Find where the given text appears and provide that cell's center as (X, Y) coordinate. 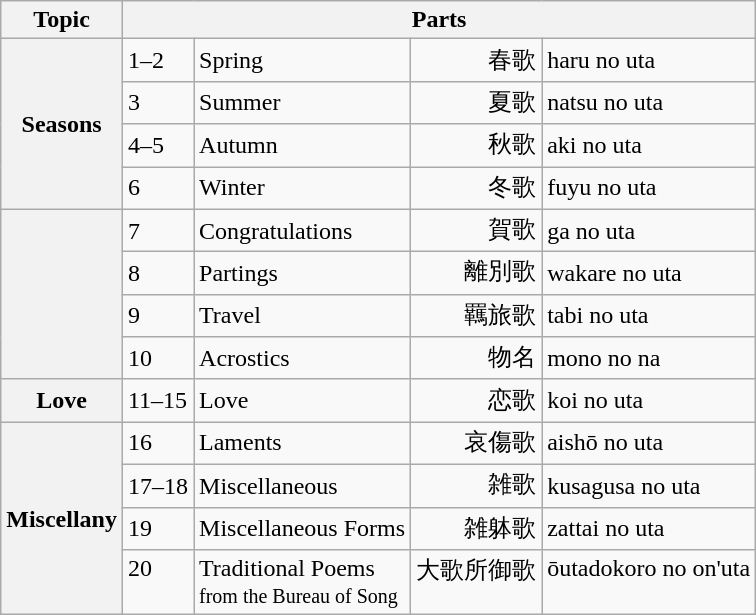
Parts (438, 20)
9 (158, 316)
Miscellaneous Forms (302, 528)
Autumn (302, 146)
20 (158, 582)
羈旅歌 (476, 316)
物名 (476, 358)
Seasons (62, 124)
ga no uta (649, 230)
Miscellaneous (302, 486)
雑歌 (476, 486)
秋歌 (476, 146)
Winter (302, 188)
7 (158, 230)
Miscellany (62, 518)
Summer (302, 102)
zattai no uta (649, 528)
6 (158, 188)
16 (158, 444)
mono no na (649, 358)
Topic (62, 20)
kusagusa no uta (649, 486)
8 (158, 274)
Acrostics (302, 358)
17–18 (158, 486)
Spring (302, 60)
19 (158, 528)
Congratulations (302, 230)
10 (158, 358)
冬歌 (476, 188)
3 (158, 102)
哀傷歌 (476, 444)
11–15 (158, 400)
fuyu no uta (649, 188)
夏歌 (476, 102)
恋歌 (476, 400)
雑躰歌 (476, 528)
賀歌 (476, 230)
ōutadokoro no on'uta (649, 582)
1–2 (158, 60)
大歌所御歌 (476, 582)
natsu no uta (649, 102)
Traditional Poemsfrom the Bureau of Song (302, 582)
4–5 (158, 146)
aki no uta (649, 146)
tabi no uta (649, 316)
Travel (302, 316)
wakare no uta (649, 274)
春歌 (476, 60)
Laments (302, 444)
haru no uta (649, 60)
離別歌 (476, 274)
Partings (302, 274)
aishō no uta (649, 444)
koi no uta (649, 400)
